Return (x, y) of the center of cell containing provided text 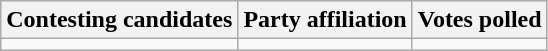
Votes polled (480, 20)
Contesting candidates (120, 20)
Party affiliation (325, 20)
